Pinpoint the cell where the given text exists, returning its (X, Y) midpoint coordinate. 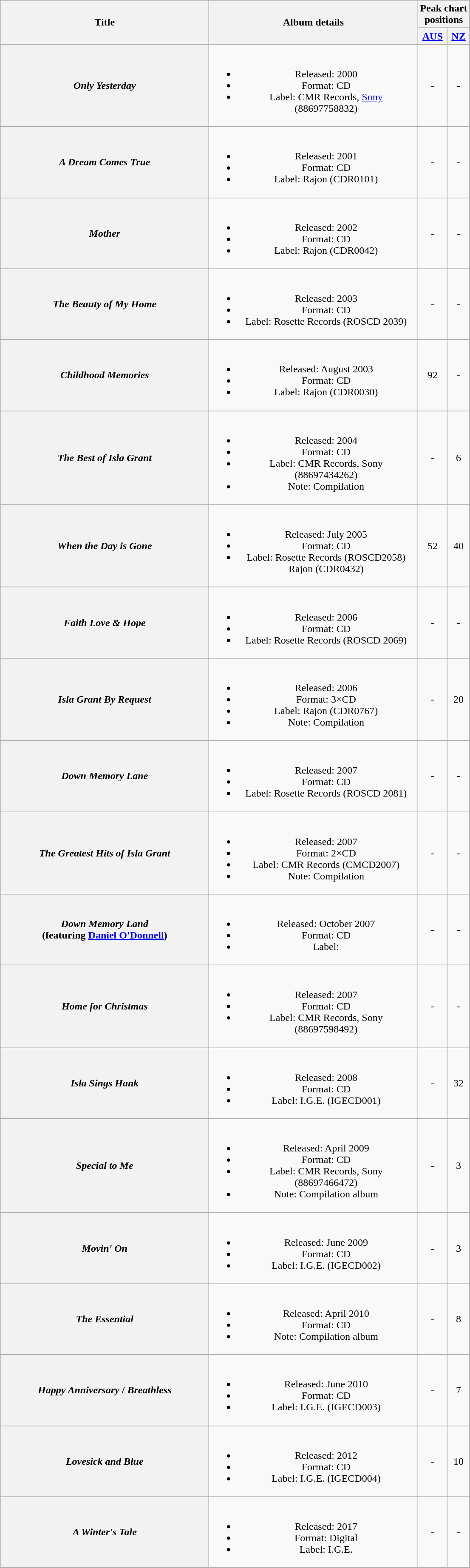
Released: 2006Format: CDLabel: Rosette Records (ROSCD 2069) (314, 622)
92 (433, 375)
Released: 2012Format: CDLabel: I.G.E. (IGECD004) (314, 1461)
AUS (433, 36)
Released: 2008Format: CDLabel: I.G.E. (IGECD001) (314, 1083)
Released: July 2005Format: CDLabel: Rosette Records (ROSCD2058) Rajon (CDR0432) (314, 546)
Special to Me (105, 1165)
Peak chartpositions (444, 14)
Down Memory Land (featuring Daniel O'Donnell) (105, 930)
Isla Grant By Request (105, 699)
The Greatest Hits of Isla Grant (105, 853)
Released: 2000Format: CDLabel: CMR Records, Sony (88697758832) (314, 85)
52 (433, 546)
Released: 2006Format: 3×CDLabel: Rajon (CDR0767)Note: Compilation (314, 699)
A Winter's Tale (105, 1532)
Released: 2007Format: CDLabel: Rosette Records (ROSCD 2081) (314, 776)
NZ (459, 36)
Released: August 2003Format: CDLabel: Rajon (CDR0030) (314, 375)
Released: 2017Format: DigitalLabel: I.G.E. (314, 1532)
A Dream Comes True (105, 162)
The Essential (105, 1319)
When the Day is Gone (105, 546)
Home for Christmas (105, 1007)
20 (459, 699)
The Best of Isla Grant (105, 457)
Lovesick and Blue (105, 1461)
Released: October 2007Format: CDLabel: (314, 930)
Released: April 2010Format: CDNote: Compilation album (314, 1319)
Title (105, 22)
The Beauty of My Home (105, 304)
Faith Love & Hope (105, 622)
Only Yesterday (105, 85)
Childhood Memories (105, 375)
Released: 2007Format: CDLabel: CMR Records, Sony (88697598492) (314, 1007)
Released: 2002Format: CDLabel: Rajon (CDR0042) (314, 233)
Isla Sings Hank (105, 1083)
Released: 2001Format: CDLabel: Rajon (CDR0101) (314, 162)
8 (459, 1319)
40 (459, 546)
Album details (314, 22)
7 (459, 1390)
Movin' On (105, 1248)
Released: 2004Format: CDLabel: CMR Records, Sony (88697434262)Note: Compilation (314, 457)
Released: 2003Format: CDLabel: Rosette Records (ROSCD 2039) (314, 304)
Happy Anniversary / Breathless (105, 1390)
10 (459, 1461)
Released: June 2010Format: CDLabel: I.G.E. (IGECD003) (314, 1390)
Down Memory Lane (105, 776)
Mother (105, 233)
32 (459, 1083)
Released: 2007Format: 2×CDLabel: CMR Records (CMCD2007)Note: Compilation (314, 853)
6 (459, 457)
Released: April 2009Format: CDLabel: CMR Records, Sony (88697466472)Note: Compilation album (314, 1165)
Released: June 2009Format: CDLabel: I.G.E. (IGECD002) (314, 1248)
